Locate the cell with the specified text and output its [X, Y] center coordinate. 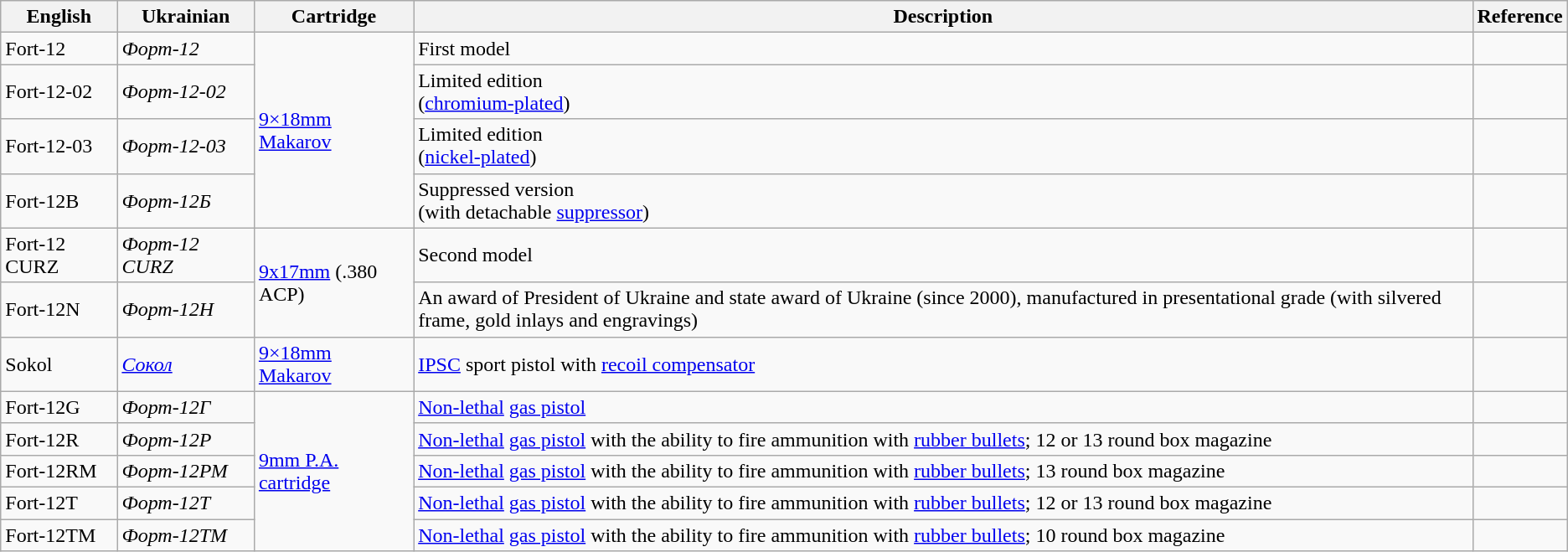
Fort-12 CURZ [59, 255]
Форт-12Т [186, 503]
Fort-12B [59, 201]
Fort-12N [59, 310]
Форт-12-03 [186, 146]
Fort-12 [59, 49]
Second model [943, 255]
Форт-12ТМ [186, 535]
Fort-12RM [59, 471]
Suppressed version(with detachable suppressor) [943, 201]
Fort-12R [59, 439]
Non-lethal gas pistol with the ability to fire ammunition with rubber bullets; 10 round box magazine [943, 535]
IPSC sport pistol with recoil compensator [943, 364]
Fort-12G [59, 407]
Non-lethal gas pistol [943, 407]
Сокол [186, 364]
Форт-12Б [186, 201]
Sokol [59, 364]
Cartridge [333, 17]
Форт-12Н [186, 310]
First model [943, 49]
Форт-12Г [186, 407]
Reference [1519, 17]
English [59, 17]
Limited edition(chromium-plated) [943, 92]
Fort-12-03 [59, 146]
Форт-12-02 [186, 92]
Ukrainian [186, 17]
9mm P.A. cartridge [333, 471]
Форт-12 [186, 49]
Description [943, 17]
Форт-12РМ [186, 471]
Non-lethal gas pistol with the ability to fire ammunition with rubber bullets; 13 round box magazine [943, 471]
Форт-12Р [186, 439]
Limited edition(nickel-plated) [943, 146]
9x17mm (.380 ACP) [333, 282]
Fort-12T [59, 503]
Fort-12TM [59, 535]
Форт-12 CURZ [186, 255]
Fort-12-02 [59, 92]
